Capture the cell that displays the provided text and extract its [X, Y] central coordinate. 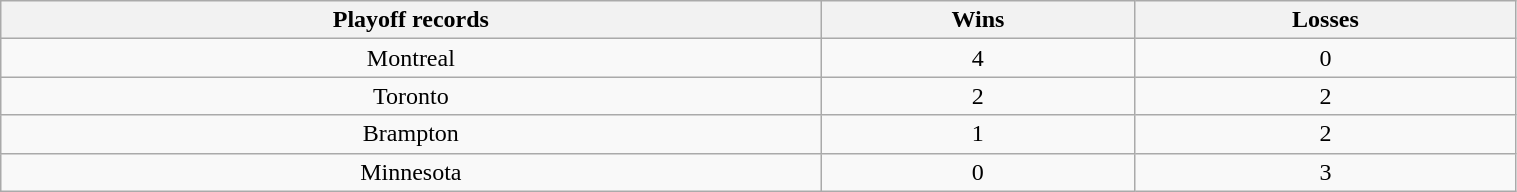
Toronto [411, 96]
Brampton [411, 134]
3 [1326, 172]
Montreal [411, 58]
Playoff records [411, 20]
4 [978, 58]
Losses [1326, 20]
Minnesota [411, 172]
Wins [978, 20]
1 [978, 134]
